Detect which cell encompasses the target text, then output its [X, Y] center coordinate. 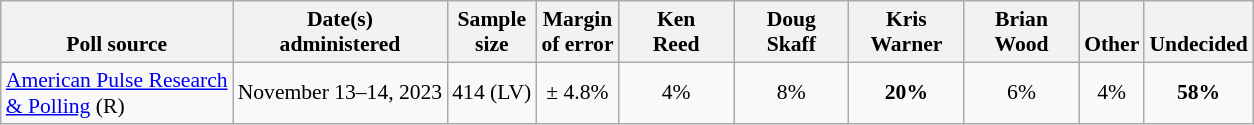
Other [1112, 32]
Samplesize [492, 32]
58% [1198, 92]
KenReed [676, 32]
± 4.8% [577, 92]
Poll source [117, 32]
DougSkaff [792, 32]
6% [1022, 92]
KrisWarner [906, 32]
Marginof error [577, 32]
American Pulse Research& Polling (R) [117, 92]
414 (LV) [492, 92]
BrianWood [1022, 32]
Date(s)administered [340, 32]
Undecided [1198, 32]
20% [906, 92]
November 13–14, 2023 [340, 92]
8% [792, 92]
